Output the (x, y) coordinate of the center of the cell containing the given text.  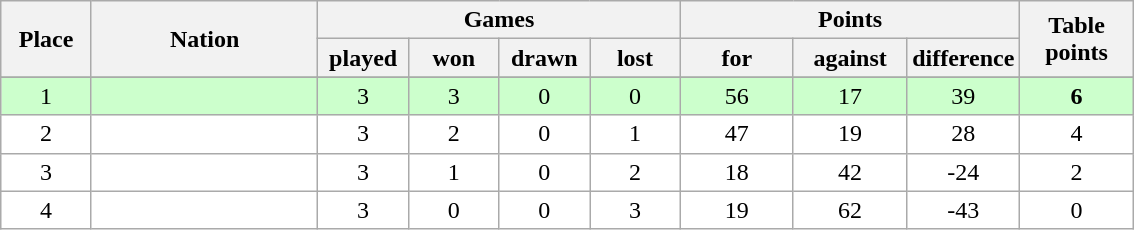
for (736, 58)
62 (850, 210)
Points (850, 20)
against (850, 58)
Tablepoints (1076, 39)
Place (46, 39)
-24 (964, 172)
Games (499, 20)
28 (964, 134)
-43 (964, 210)
39 (964, 96)
drawn (544, 58)
won (454, 58)
18 (736, 172)
42 (850, 172)
6 (1076, 96)
Nation (204, 39)
difference (964, 58)
17 (850, 96)
47 (736, 134)
played (364, 58)
lost (636, 58)
56 (736, 96)
